Output the (x, y) coordinate of the center of the cell containing the given text.  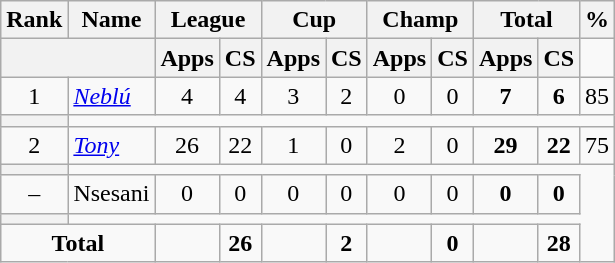
85 (598, 96)
Champ (420, 20)
Nsesani (112, 194)
6 (559, 96)
League (208, 20)
– (34, 194)
Rank (34, 20)
Name (112, 20)
% (598, 20)
Cup (314, 20)
3 (293, 96)
75 (598, 145)
Neblú (112, 96)
7 (505, 96)
28 (559, 243)
29 (505, 145)
Tony (112, 145)
